Capture the cell that displays the provided text and extract its [X, Y] central coordinate. 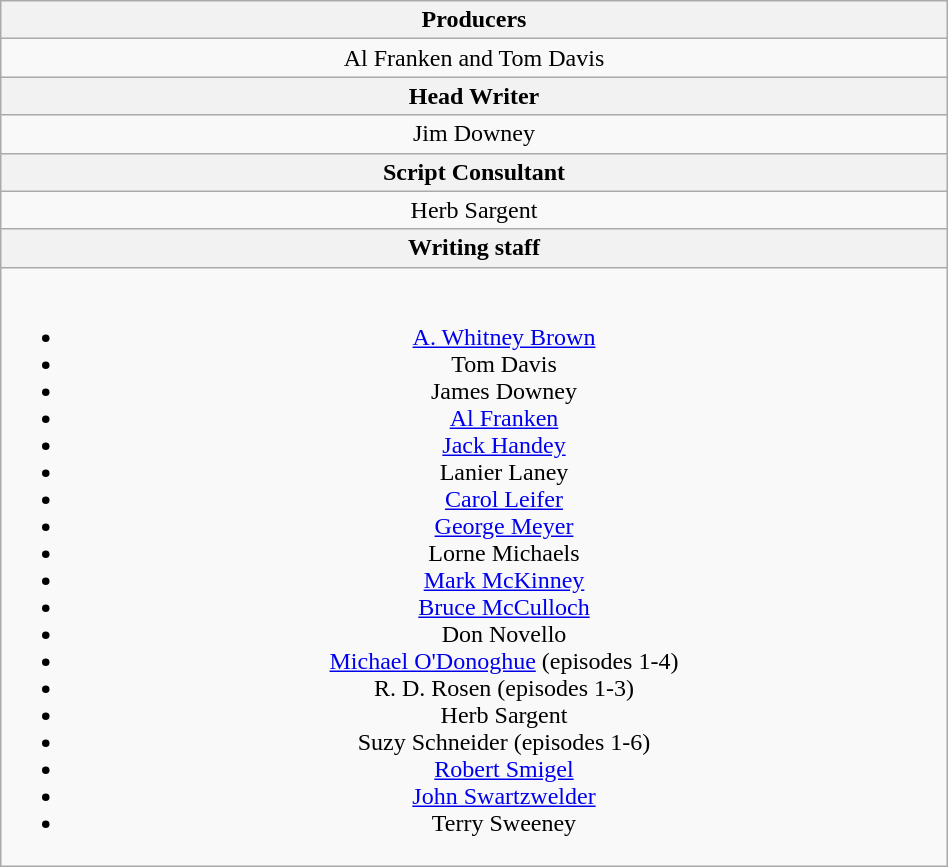
Head Writer [474, 96]
Script Consultant [474, 172]
Al Franken and Tom Davis [474, 58]
Jim Downey [474, 134]
Writing staff [474, 248]
Producers [474, 20]
Herb Sargent [474, 210]
